From the cell containing the given text, extract its center point as (x, y) coordinate. 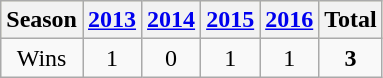
Wins (42, 58)
Total (351, 20)
3 (351, 58)
Season (42, 20)
2015 (230, 20)
2016 (290, 20)
2014 (172, 20)
0 (172, 58)
2013 (112, 20)
